Pinpoint the cell where the given text exists, returning its [X, Y] midpoint coordinate. 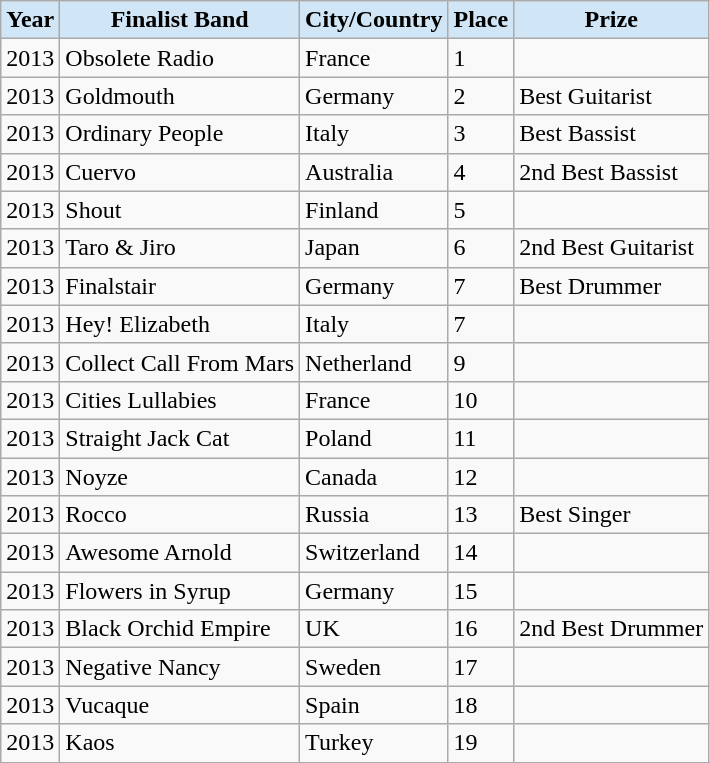
Place [481, 20]
Cities Lullabies [180, 400]
Goldmouth [180, 96]
1 [481, 58]
Kaos [180, 743]
6 [481, 248]
UK [374, 629]
Collect Call From Mars [180, 362]
2nd Best Bassist [612, 172]
Rocco [180, 515]
Finalstair [180, 286]
Taro & Jiro [180, 248]
11 [481, 438]
5 [481, 210]
Russia [374, 515]
10 [481, 400]
17 [481, 667]
Shout [180, 210]
Awesome Arnold [180, 553]
Sweden [374, 667]
Straight Jack Cat [180, 438]
Obsolete Radio [180, 58]
2nd Best Guitarist [612, 248]
14 [481, 553]
16 [481, 629]
Black Orchid Empire [180, 629]
9 [481, 362]
19 [481, 743]
Ordinary People [180, 134]
Best Singer [612, 515]
15 [481, 591]
Poland [374, 438]
Cuervo [180, 172]
Best Guitarist [612, 96]
4 [481, 172]
Spain [374, 705]
Best Drummer [612, 286]
Switzerland [374, 553]
18 [481, 705]
Finland [374, 210]
Flowers in Syrup [180, 591]
2nd Best Drummer [612, 629]
Negative Nancy [180, 667]
Vucaque [180, 705]
Finalist Band [180, 20]
Australia [374, 172]
Japan [374, 248]
13 [481, 515]
Prize [612, 20]
Netherland [374, 362]
City/Country [374, 20]
Year [30, 20]
Turkey [374, 743]
12 [481, 477]
3 [481, 134]
Noyze [180, 477]
Hey! Elizabeth [180, 324]
2 [481, 96]
Best Bassist [612, 134]
Canada [374, 477]
